Extract the (X, Y) coordinate from the center of the cell holding the provided text.  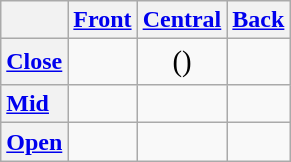
() (182, 62)
Mid (34, 104)
Front (102, 20)
Central (182, 20)
Close (34, 62)
Back (258, 20)
Open (34, 142)
